Return [X, Y] of the center of cell containing provided text 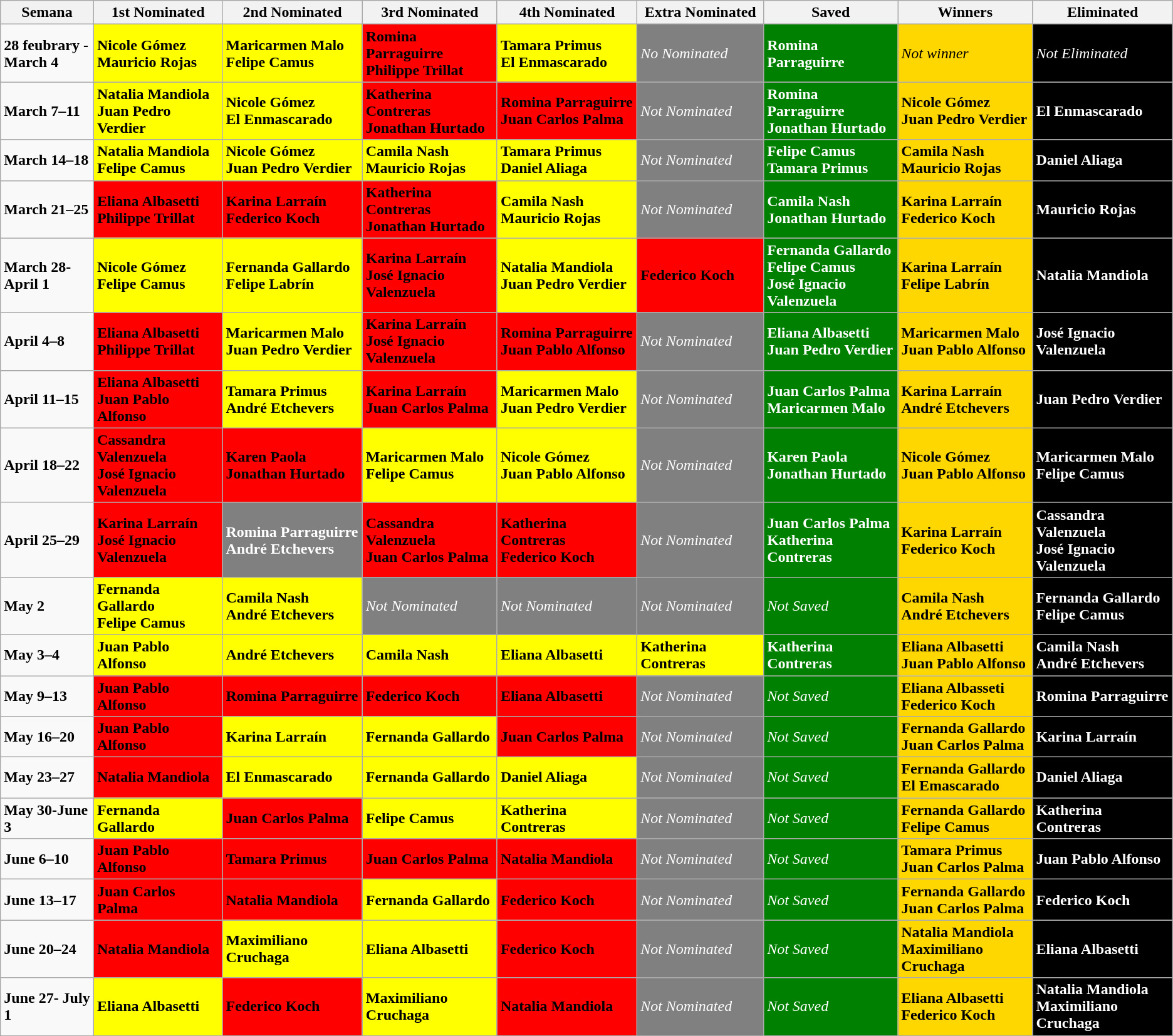
Juan Carlos PalmaMaricarmen Malo [831, 399]
Felipe Camus [430, 818]
Nicole GómezJuan Pablo Alfonso [566, 465]
Cassandra ValenzuelaJuan Carlos Palma [430, 540]
Katherina ContrerasFederico Koch [566, 540]
Romina ParraguirreJonathan Hurtado [831, 111]
3rd Nominated [430, 13]
André Etchevers [292, 655]
Karina LarraínAndré Etchevers [965, 399]
April 25–29 [48, 540]
March 7–11 [48, 111]
June 6–10 [48, 859]
Tamara PrimusAndré Etchevers [292, 399]
Karina LarraínJuan Carlos Palma [430, 399]
Karina LarraínFelipe Labrín [965, 276]
Tamara PrimusDaniel Aliaga [566, 160]
Not Eliminated [1103, 53]
May 3–4 [48, 655]
Fernanda Gallardo Felipe Camus [965, 818]
Eliana AlbasettiJuan Pedro Verdier [831, 341]
Fernanda Gallardo El Emascarado [965, 778]
Extra Nominated [701, 13]
Romina ParraguirreJuan Pablo Alfonso [566, 341]
Tamara Primus Juan Carlos Palma [965, 859]
Mauricio Rojas [1103, 209]
Camila NashJonathan Hurtado [831, 209]
Natalia Mandiola Maximiliano Cruchaga [965, 949]
Nicole GómezFelipe Camus [158, 276]
Eliana AlbassetiFederico Koch [965, 695]
May 30-June 3 [48, 818]
Saved [831, 13]
Tamara PrimusEl Enmascarado [566, 53]
May 2 [48, 606]
April 11–15 [48, 399]
Nicole GómezEl Enmascarado [292, 111]
Romina ParraguirrePhilippe Trillat [430, 53]
Fernanda GallardoFelipe CamusJosé Ignacio Valenzuela [831, 276]
4th Nominated [566, 13]
Winners [965, 13]
April 4–8 [48, 341]
Camila Nash [430, 655]
28 feubrary - March 4 [48, 53]
Natalia MandiolaMaximiliano Cruchaga [1103, 1007]
Camila Nash Mauricio Rojas [566, 209]
March 21–25 [48, 209]
June 20–24 [48, 949]
Nicole GómezMauricio Rojas [158, 53]
Tamara Primus [292, 859]
Not winner [965, 53]
2nd Nominated [292, 13]
June 13–17 [48, 899]
Juan Carlos PalmaKatherina Contreras [831, 540]
Eliana AlbasettiFederico Koch [965, 1007]
Eliminated [1103, 13]
Maricarmen MaloJuan Pablo Alfonso [965, 341]
Felipe CamusTamara Primus [831, 160]
June 27- July 1 [48, 1007]
Semana [48, 13]
Nicole Gómez Juan Pablo Alfonso [965, 465]
Romina ParraguirreAndré Etchevers [292, 540]
May 23–27 [48, 778]
May 16–20 [48, 737]
April 18–22 [48, 465]
1st Nominated [158, 13]
No Nominated [701, 53]
March 14–18 [48, 160]
March 28- April 1 [48, 276]
Juan Pedro Verdier [1103, 399]
José Ignacio Valenzuela [1103, 341]
Romina ParraguirreJuan Carlos Palma [566, 111]
May 9–13 [48, 695]
Natalia MandiolaFelipe Camus [158, 160]
Fernanda GallardoFelipe Labrín [292, 276]
